For the text-containing cell, return its midpoint in (X, Y) coordinate format. 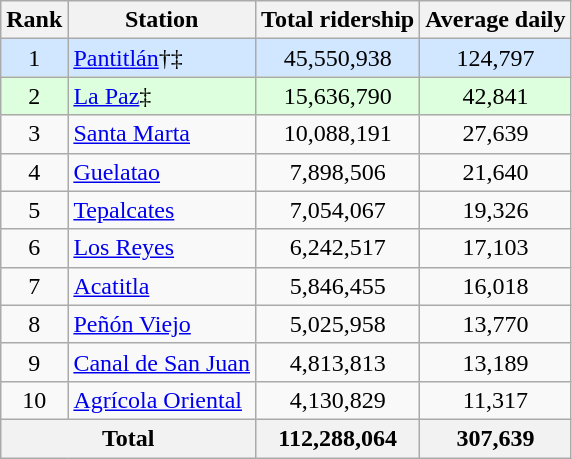
8 (34, 324)
45,550,938 (338, 58)
Average daily (496, 20)
Pantitlán†‡ (162, 58)
5,846,455 (338, 286)
4,813,813 (338, 362)
10 (34, 400)
Station (162, 20)
17,103 (496, 248)
13,770 (496, 324)
1 (34, 58)
Los Reyes (162, 248)
7 (34, 286)
Total ridership (338, 20)
124,797 (496, 58)
5,025,958 (338, 324)
42,841 (496, 96)
Acatitla (162, 286)
Agrícola Oriental (162, 400)
6,242,517 (338, 248)
Total (128, 438)
4 (34, 172)
21,640 (496, 172)
4,130,829 (338, 400)
9 (34, 362)
11,317 (496, 400)
Rank (34, 20)
La Paz‡ (162, 96)
16,018 (496, 286)
2 (34, 96)
Canal de San Juan (162, 362)
112,288,064 (338, 438)
Peñón Viejo (162, 324)
3 (34, 134)
6 (34, 248)
Tepalcates (162, 210)
Guelatao (162, 172)
13,189 (496, 362)
19,326 (496, 210)
27,639 (496, 134)
7,054,067 (338, 210)
10,088,191 (338, 134)
15,636,790 (338, 96)
7,898,506 (338, 172)
307,639 (496, 438)
Santa Marta (162, 134)
5 (34, 210)
